Locate the cell with the specified text and output its (X, Y) center coordinate. 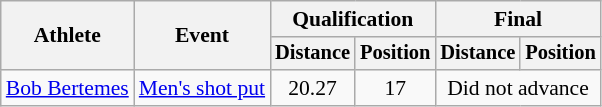
Athlete (68, 36)
20.27 (312, 88)
Final (518, 19)
Did not advance (518, 88)
Qualification (352, 19)
17 (395, 88)
Bob Bertemes (68, 88)
Event (202, 36)
Men's shot put (202, 88)
